Search for the cell housing the specified text and yield its [X, Y] center coordinate. 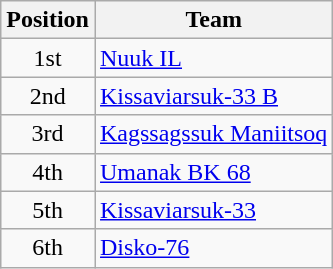
Kissaviarsuk-33 [213, 210]
Team [213, 20]
Kissaviarsuk-33 B [213, 96]
5th [48, 210]
4th [48, 172]
2nd [48, 96]
Nuuk IL [213, 58]
Umanak BK 68 [213, 172]
3rd [48, 134]
Kagssagssuk Maniitsoq [213, 134]
Position [48, 20]
Disko-76 [213, 248]
1st [48, 58]
6th [48, 248]
